Detect which cell encompasses the target text, then output its (X, Y) center coordinate. 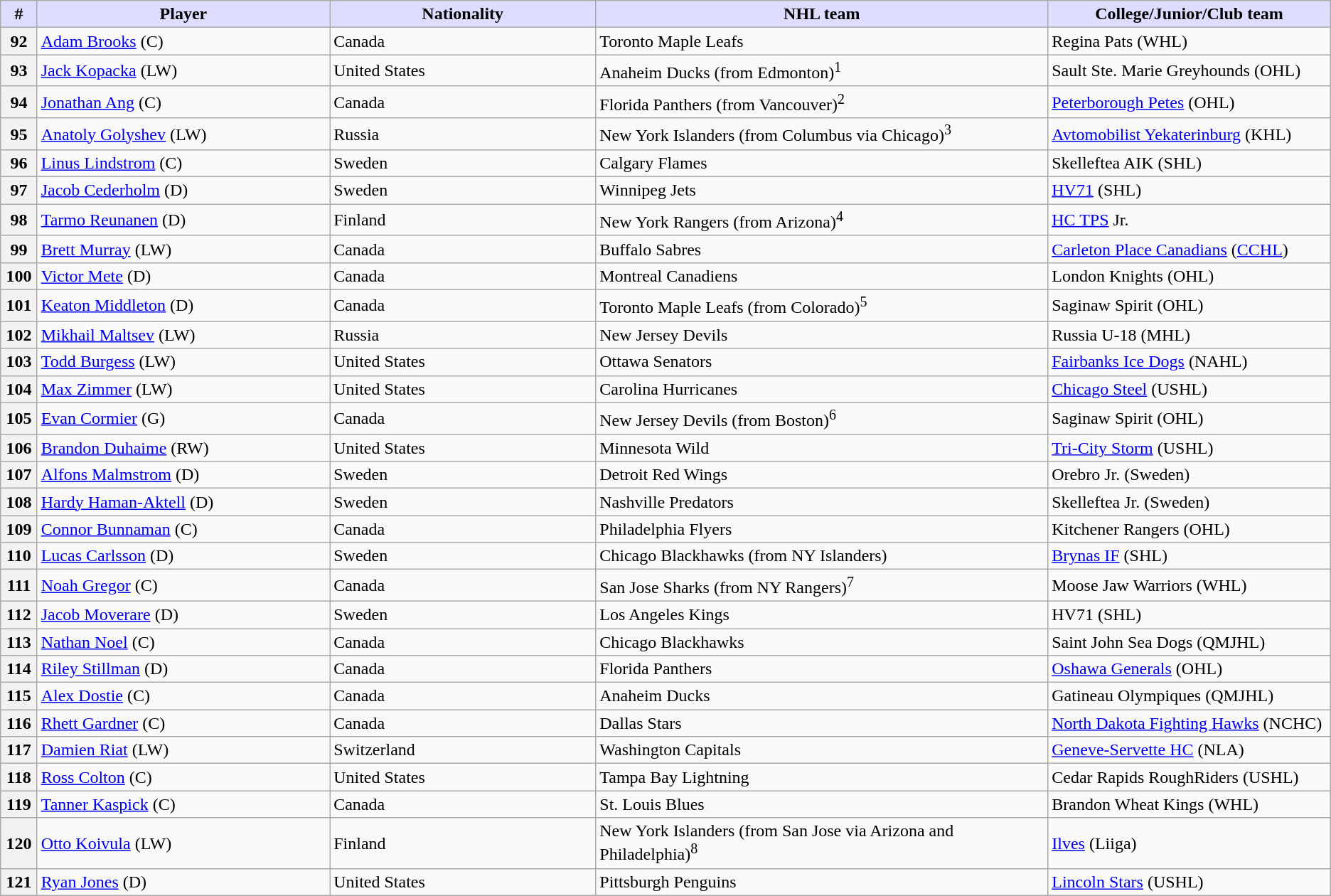
Victor Mete (D) (183, 276)
Detroit Red Wings (822, 475)
Jacob Cederholm (D) (183, 191)
108 (18, 502)
Lucas Carlsson (D) (183, 556)
96 (18, 164)
NHL team (822, 14)
Tampa Bay Lightning (822, 777)
New York Rangers (from Arizona)4 (822, 220)
Sault Ste. Marie Greyhounds (OHL) (1190, 71)
Carolina Hurricanes (822, 389)
Rhett Gardner (C) (183, 723)
Orebro Jr. (Sweden) (1190, 475)
Florida Panthers (822, 669)
94 (18, 102)
93 (18, 71)
Brandon Wheat Kings (WHL) (1190, 804)
Oshawa Generals (OHL) (1190, 669)
Toronto Maple Leafs (from Colorado)5 (822, 306)
New York Islanders (from Columbus via Chicago)3 (822, 134)
Montreal Canadiens (822, 276)
Kitchener Rangers (OHL) (1190, 529)
Ryan Jones (D) (183, 882)
92 (18, 41)
Jacob Moverare (D) (183, 615)
# (18, 14)
Hardy Haman-Aktell (D) (183, 502)
116 (18, 723)
Nathan Noel (C) (183, 642)
St. Louis Blues (822, 804)
Ross Colton (C) (183, 777)
Chicago Blackhawks (from NY Islanders) (822, 556)
Minnesota Wild (822, 448)
105 (18, 418)
Tri-City Storm (USHL) (1190, 448)
Buffalo Sabres (822, 249)
Keaton Middleton (D) (183, 306)
Jack Kopacka (LW) (183, 71)
New York Islanders (from San Jose via Arizona and Philadelphia)8 (822, 843)
Florida Panthers (from Vancouver)2 (822, 102)
98 (18, 220)
104 (18, 389)
Ottawa Senators (822, 362)
Otto Koivula (LW) (183, 843)
118 (18, 777)
Anaheim Ducks (822, 696)
Saint John Sea Dogs (QMJHL) (1190, 642)
Dallas Stars (822, 723)
95 (18, 134)
Chicago Blackhawks (822, 642)
Peterborough Petes (OHL) (1190, 102)
Lincoln Stars (USHL) (1190, 882)
Damien Riat (LW) (183, 750)
Anaheim Ducks (from Edmonton)1 (822, 71)
102 (18, 335)
112 (18, 615)
Gatineau Olympiques (QMJHL) (1190, 696)
Linus Lindstrom (C) (183, 164)
Toronto Maple Leafs (822, 41)
Pittsburgh Penguins (822, 882)
College/Junior/Club team (1190, 14)
Carleton Place Canadians (CCHL) (1190, 249)
114 (18, 669)
Geneve-Servette HC (NLA) (1190, 750)
Los Angeles Kings (822, 615)
107 (18, 475)
Player (183, 14)
110 (18, 556)
103 (18, 362)
Noah Gregor (C) (183, 586)
Philadelphia Flyers (822, 529)
New Jersey Devils (from Boston)6 (822, 418)
Switzerland (463, 750)
Skelleftea Jr. (Sweden) (1190, 502)
99 (18, 249)
113 (18, 642)
Regina Pats (WHL) (1190, 41)
121 (18, 882)
Tanner Kaspick (C) (183, 804)
Cedar Rapids RoughRiders (USHL) (1190, 777)
Nationality (463, 14)
Tarmo Reunanen (D) (183, 220)
Moose Jaw Warriors (WHL) (1190, 586)
Ilves (Liiga) (1190, 843)
Avtomobilist Yekaterinburg (KHL) (1190, 134)
Alex Dostie (C) (183, 696)
Winnipeg Jets (822, 191)
North Dakota Fighting Hawks (NCHC) (1190, 723)
117 (18, 750)
Evan Cormier (G) (183, 418)
Riley Stillman (D) (183, 669)
111 (18, 586)
London Knights (OHL) (1190, 276)
San Jose Sharks (from NY Rangers)7 (822, 586)
101 (18, 306)
109 (18, 529)
119 (18, 804)
Todd Burgess (LW) (183, 362)
HC TPS Jr. (1190, 220)
Nashville Predators (822, 502)
Fairbanks Ice Dogs (NAHL) (1190, 362)
Skelleftea AIK (SHL) (1190, 164)
Russia U-18 (MHL) (1190, 335)
Connor Bunnaman (C) (183, 529)
Anatoly Golyshev (LW) (183, 134)
New Jersey Devils (822, 335)
Chicago Steel (USHL) (1190, 389)
Alfons Malmstrom (D) (183, 475)
Brynas IF (SHL) (1190, 556)
Brandon Duhaime (RW) (183, 448)
Jonathan Ang (C) (183, 102)
Calgary Flames (822, 164)
106 (18, 448)
120 (18, 843)
Adam Brooks (C) (183, 41)
115 (18, 696)
Washington Capitals (822, 750)
Max Zimmer (LW) (183, 389)
Mikhail Maltsev (LW) (183, 335)
97 (18, 191)
100 (18, 276)
Brett Murray (LW) (183, 249)
